Output the [X, Y] coordinate of the center of the cell containing the given text.  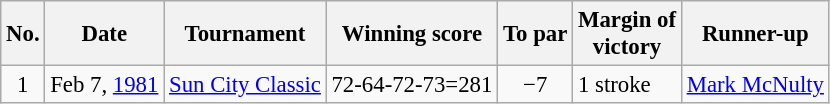
Sun City Classic [245, 85]
1 [23, 85]
Runner-up [755, 34]
72-64-72-73=281 [412, 85]
Tournament [245, 34]
Winning score [412, 34]
1 stroke [628, 85]
Mark McNulty [755, 85]
To par [536, 34]
−7 [536, 85]
Feb 7, 1981 [104, 85]
No. [23, 34]
Date [104, 34]
Margin ofvictory [628, 34]
